For the text-containing cell, return its midpoint in [X, Y] coordinate format. 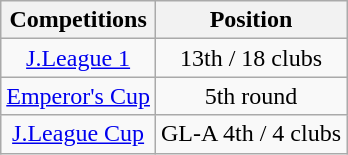
GL-A 4th / 4 clubs [250, 134]
J.League Cup [78, 134]
Position [250, 20]
Emperor's Cup [78, 96]
5th round [250, 96]
J.League 1 [78, 58]
13th / 18 clubs [250, 58]
Competitions [78, 20]
